Find where the given text appears and provide that cell's center as [X, Y] coordinate. 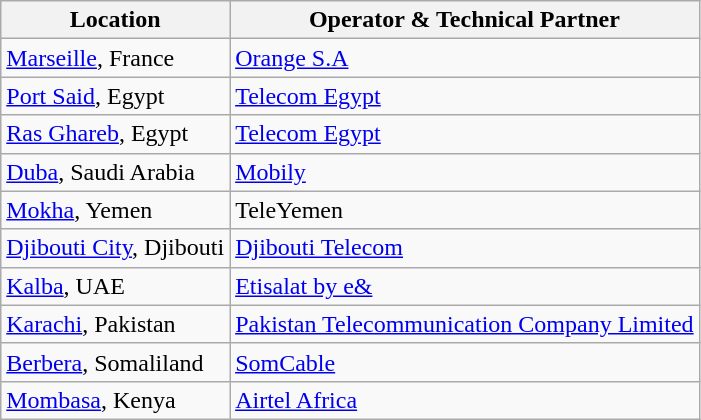
Airtel Africa [465, 400]
Mobily [465, 172]
Location [116, 20]
Mombasa, Kenya [116, 400]
Orange S.A [465, 58]
Ras Ghareb, Egypt [116, 134]
Djibouti Telecom [465, 248]
Berbera, Somaliland [116, 362]
Mokha, Yemen [116, 210]
Pakistan Telecommunication Company Limited [465, 324]
TeleYemen [465, 210]
Marseille, France [116, 58]
SomCable [465, 362]
Port Said, Egypt [116, 96]
Djibouti City, Djibouti [116, 248]
Operator & Technical Partner [465, 20]
Duba, Saudi Arabia [116, 172]
Etisalat by e& [465, 286]
Kalba, UAE [116, 286]
Karachi, Pakistan [116, 324]
